Provide the (X, Y) coordinate of the cell's center where the given text is located.  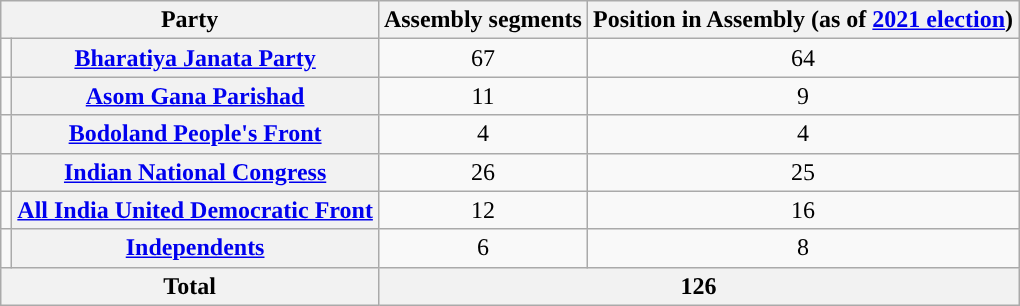
9 (802, 96)
All India United Democratic Front (196, 210)
67 (482, 58)
6 (482, 248)
Assembly segments (482, 20)
8 (802, 248)
Party (190, 20)
26 (482, 172)
Position in Assembly (as of 2021 election) (802, 20)
Bodoland People's Front (196, 134)
Bharatiya Janata Party (196, 58)
Independents (196, 248)
Total (190, 286)
12 (482, 210)
25 (802, 172)
16 (802, 210)
Asom Gana Parishad (196, 96)
Indian National Congress (196, 172)
11 (482, 96)
126 (698, 286)
64 (802, 58)
